Search for the cell housing the specified text and yield its [X, Y] center coordinate. 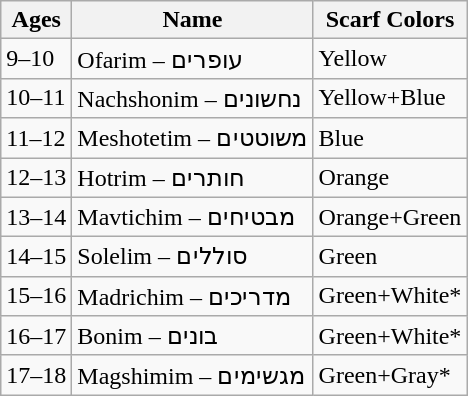
Magshimim – מגשימים [192, 375]
9–10 [36, 59]
Blue [390, 138]
Green+Gray* [390, 375]
Scarf Colors [390, 20]
Madrichim – מדריכים [192, 296]
Solelim – סוללים [192, 257]
Mavtichim – מבטיחים [192, 217]
Green [390, 257]
Yellow+Blue [390, 98]
Ages [36, 20]
14–15 [36, 257]
16–17 [36, 336]
Name [192, 20]
Orange+Green [390, 217]
Orange [390, 178]
11–12 [36, 138]
13–14 [36, 217]
15–16 [36, 296]
12–13 [36, 178]
Bonim – בונים [192, 336]
Hotrim – חותרים [192, 178]
10–11 [36, 98]
Ofarim – עופרים [192, 59]
Yellow [390, 59]
17–18 [36, 375]
Nachshonim – נחשונים [192, 98]
Meshotetim – משוטטים [192, 138]
